Search for the cell housing the specified text and yield its [X, Y] center coordinate. 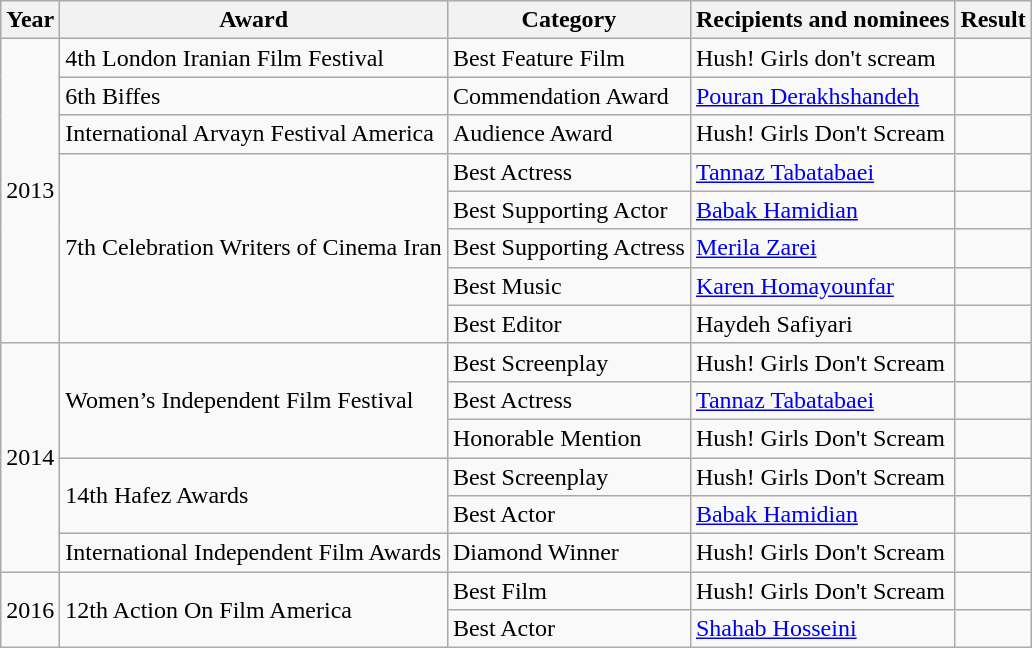
Diamond Winner [568, 553]
Best Editor [568, 324]
4th London Iranian Film Festival [254, 58]
Recipients and nominees [822, 20]
Women’s Independent Film Festival [254, 400]
Best Supporting Actor [568, 210]
Best Film [568, 591]
Best Feature Film [568, 58]
Honorable Mention [568, 438]
International Arvayn Festival America [254, 134]
Commendation Award [568, 96]
Hush! Girls don't scream [822, 58]
6th Biffes [254, 96]
12th Action On Film America [254, 610]
Category [568, 20]
Award [254, 20]
Result [993, 20]
Merila Zarei [822, 248]
Best Supporting Actress [568, 248]
Karen Homayounfar [822, 286]
Best Music [568, 286]
Haydeh Safiyari [822, 324]
7th Celebration Writers of Cinema Iran [254, 248]
2016 [30, 610]
Year [30, 20]
2013 [30, 191]
International Independent Film Awards [254, 553]
Audience Award [568, 134]
Pouran Derakhshandeh [822, 96]
14th Hafez Awards [254, 496]
2014 [30, 457]
Shahab Hosseini [822, 629]
